Locate the cell with the specified text and output its (X, Y) center coordinate. 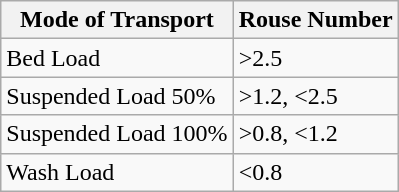
>0.8, <1.2 (316, 134)
Wash Load (117, 172)
>2.5 (316, 58)
Suspended Load 50% (117, 96)
Rouse Number (316, 20)
Mode of Transport (117, 20)
Bed Load (117, 58)
<0.8 (316, 172)
>1.2, <2.5 (316, 96)
Suspended Load 100% (117, 134)
